Provide the [x, y] coordinate of the cell's center where the given text is located.  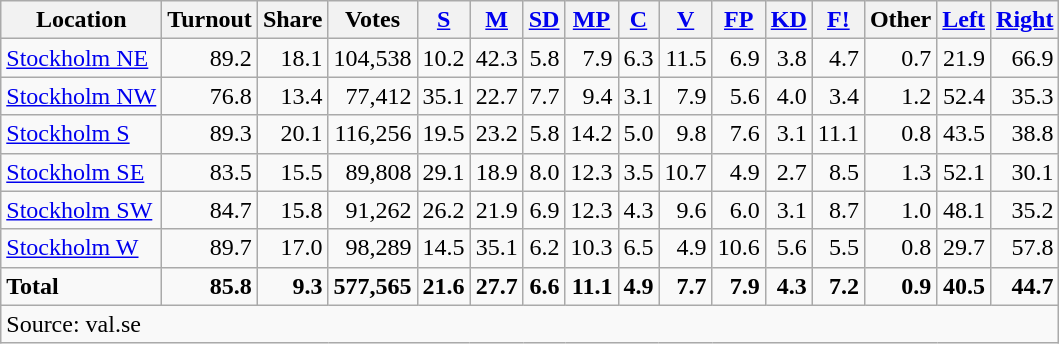
17.0 [292, 248]
6.2 [544, 248]
V [686, 20]
22.7 [496, 96]
42.3 [496, 58]
10.2 [444, 58]
15.8 [292, 210]
83.5 [210, 172]
76.8 [210, 96]
85.8 [210, 286]
3.5 [638, 172]
Total [82, 286]
SD [544, 20]
48.1 [964, 210]
MP [592, 20]
89,808 [372, 172]
6.0 [738, 210]
23.2 [496, 134]
44.7 [1025, 286]
21.6 [444, 286]
Other [900, 20]
43.5 [964, 134]
0.9 [900, 286]
52.4 [964, 96]
9.6 [686, 210]
Stockholm SW [82, 210]
104,538 [372, 58]
13.4 [292, 96]
98,289 [372, 248]
29.1 [444, 172]
8.5 [838, 172]
20.1 [292, 134]
3.8 [788, 58]
F! [838, 20]
Stockholm W [82, 248]
6.3 [638, 58]
18.1 [292, 58]
8.7 [838, 210]
6.5 [638, 248]
91,262 [372, 210]
C [638, 20]
M [496, 20]
6.6 [544, 286]
35.3 [1025, 96]
8.0 [544, 172]
FP [738, 20]
Source: val.se [530, 324]
Stockholm S [82, 134]
11.5 [686, 58]
18.9 [496, 172]
5.5 [838, 248]
57.8 [1025, 248]
1.3 [900, 172]
14.5 [444, 248]
7.6 [738, 134]
Stockholm NW [82, 96]
3.4 [838, 96]
66.9 [1025, 58]
0.7 [900, 58]
26.2 [444, 210]
14.2 [592, 134]
Location [82, 20]
Left [964, 20]
10.7 [686, 172]
40.5 [964, 286]
Share [292, 20]
Stockholm SE [82, 172]
Votes [372, 20]
Right [1025, 20]
1.0 [900, 210]
84.7 [210, 210]
116,256 [372, 134]
35.2 [1025, 210]
9.4 [592, 96]
9.8 [686, 134]
4.7 [838, 58]
38.8 [1025, 134]
10.6 [738, 248]
577,565 [372, 286]
19.5 [444, 134]
29.7 [964, 248]
2.7 [788, 172]
S [444, 20]
1.2 [900, 96]
27.7 [496, 286]
89.2 [210, 58]
4.0 [788, 96]
5.0 [638, 134]
10.3 [592, 248]
30.1 [1025, 172]
15.5 [292, 172]
77,412 [372, 96]
52.1 [964, 172]
KD [788, 20]
89.3 [210, 134]
89.7 [210, 248]
7.2 [838, 286]
Turnout [210, 20]
Stockholm NE [82, 58]
9.3 [292, 286]
